From the cell containing the given text, extract its center point as [x, y] coordinate. 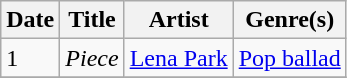
Title [92, 20]
Lena Park [178, 58]
1 [30, 58]
Pop ballad [290, 58]
Artist [178, 20]
Date [30, 20]
Piece [92, 58]
Genre(s) [290, 20]
